From the cell containing the given text, extract its center point as [x, y] coordinate. 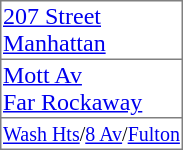
Mott AvFar Rockaway [92, 88]
Wash Hts/8 Av/Fulton [92, 134]
207 StreetManhattan [92, 30]
